Return [X, Y] of the center of cell containing provided text 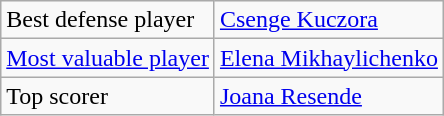
Joana Resende [328, 96]
Best defense player [108, 20]
Top scorer [108, 96]
Csenge Kuczora [328, 20]
Elena Mikhaylichenko [328, 58]
Most valuable player [108, 58]
